Provide the [x, y] coordinate of the cell's center where the given text is located.  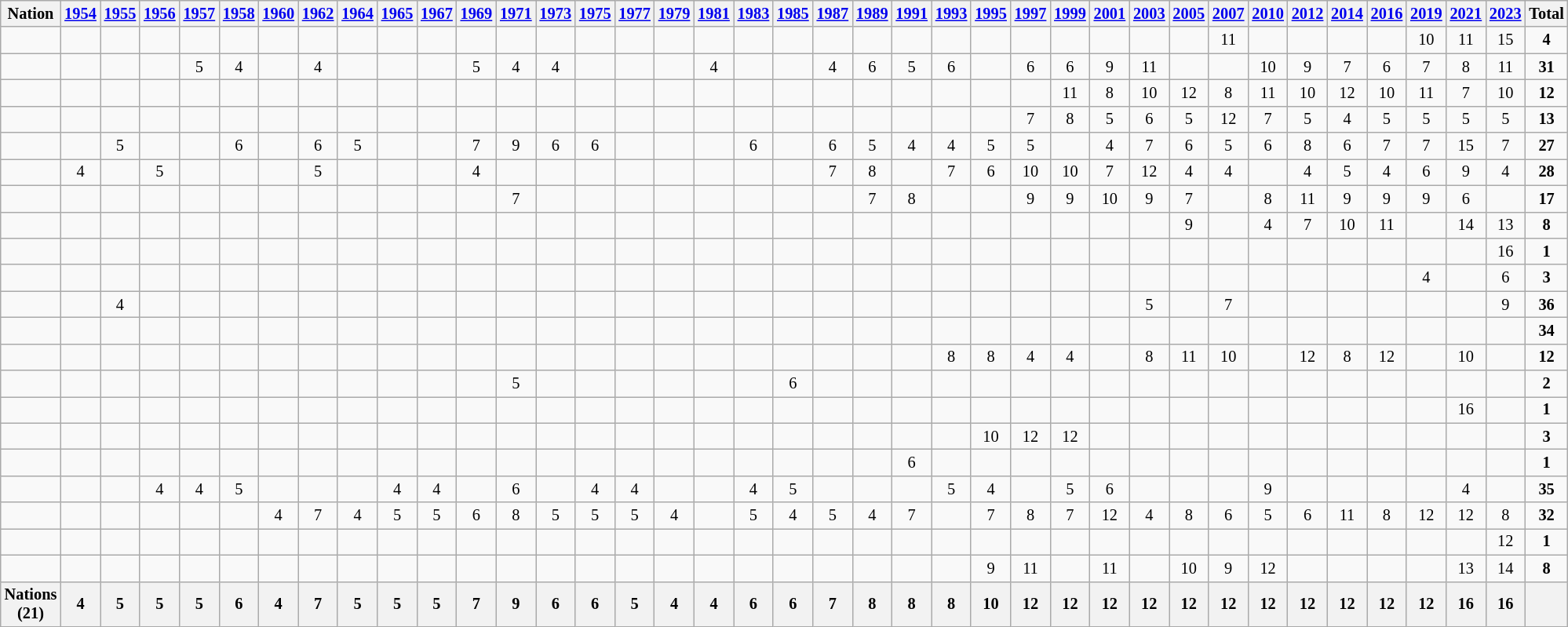
31 [1546, 67]
17 [1546, 199]
1977 [634, 13]
1985 [793, 13]
36 [1546, 304]
32 [1546, 516]
1960 [278, 13]
1969 [476, 13]
2 [1546, 384]
34 [1546, 330]
2012 [1307, 13]
1956 [159, 13]
1958 [239, 13]
1965 [397, 13]
1983 [753, 13]
2003 [1149, 13]
Nation [31, 13]
2014 [1347, 13]
1979 [674, 13]
2005 [1189, 13]
1971 [516, 13]
28 [1546, 172]
2001 [1110, 13]
1957 [199, 13]
Nations (21) [31, 604]
Total [1546, 13]
35 [1546, 489]
1995 [990, 13]
2019 [1426, 13]
2010 [1267, 13]
1954 [80, 13]
1962 [318, 13]
2016 [1387, 13]
2021 [1466, 13]
1967 [436, 13]
2023 [1505, 13]
1991 [911, 13]
1987 [833, 13]
1973 [556, 13]
1955 [120, 13]
1964 [357, 13]
1975 [595, 13]
1999 [1070, 13]
1981 [713, 13]
27 [1546, 146]
1997 [1030, 13]
2007 [1228, 13]
1989 [872, 13]
1993 [951, 13]
